Determine the (X, Y) coordinate at the center of the cell enclosing the given text.  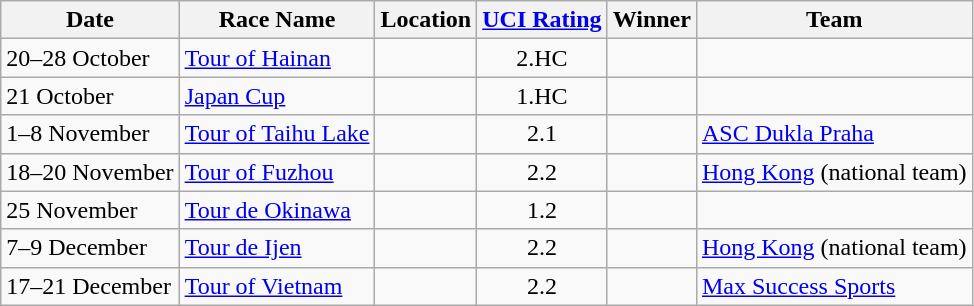
ASC Dukla Praha (834, 134)
1–8 November (90, 134)
Tour of Taihu Lake (277, 134)
18–20 November (90, 172)
1.HC (542, 96)
17–21 December (90, 286)
Tour of Hainan (277, 58)
Tour de Ijen (277, 248)
Max Success Sports (834, 286)
2.1 (542, 134)
1.2 (542, 210)
21 October (90, 96)
Winner (652, 20)
Location (426, 20)
2.HC (542, 58)
Tour of Vietnam (277, 286)
Tour of Fuzhou (277, 172)
Date (90, 20)
Japan Cup (277, 96)
Race Name (277, 20)
Tour de Okinawa (277, 210)
25 November (90, 210)
20–28 October (90, 58)
7–9 December (90, 248)
UCI Rating (542, 20)
Team (834, 20)
